Scan for the cell matching the given text and deliver its [x, y] coordinate at center. 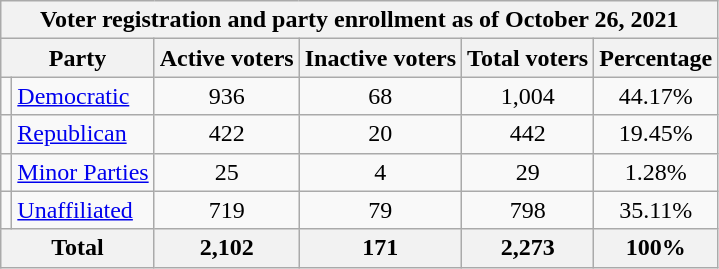
Inactive voters [380, 58]
936 [226, 96]
Active voters [226, 58]
Total voters [528, 58]
Minor Parties [83, 172]
Voter registration and party enrollment as of October 26, 2021 [360, 20]
Democratic [83, 96]
1,004 [528, 96]
Party [78, 58]
2,273 [528, 248]
171 [380, 248]
68 [380, 96]
422 [226, 134]
798 [528, 210]
1.28% [656, 172]
19.45% [656, 134]
Republican [83, 134]
Total [78, 248]
79 [380, 210]
44.17% [656, 96]
719 [226, 210]
4 [380, 172]
25 [226, 172]
Percentage [656, 58]
100% [656, 248]
35.11% [656, 210]
20 [380, 134]
Unaffiliated [83, 210]
442 [528, 134]
2,102 [226, 248]
29 [528, 172]
